Determine the [X, Y] coordinate at the center of the cell enclosing the given text.  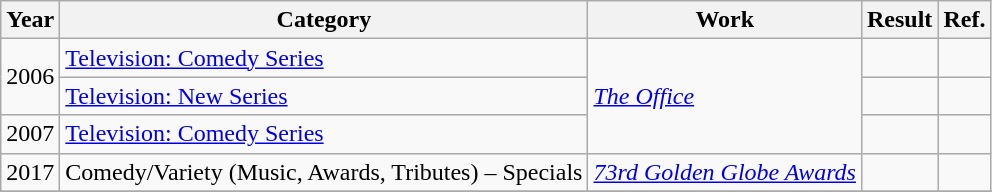
Category [324, 20]
Work [725, 20]
73rd Golden Globe Awards [725, 172]
The Office [725, 96]
Comedy/Variety (Music, Awards, Tributes) – Specials [324, 172]
Television: New Series [324, 96]
Result [899, 20]
Year [30, 20]
2007 [30, 134]
2006 [30, 77]
Ref. [964, 20]
2017 [30, 172]
